Capture the cell that displays the provided text and extract its (X, Y) central coordinate. 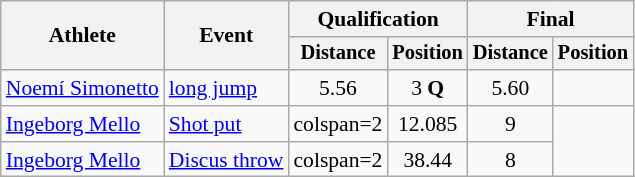
Shot put (226, 124)
5.56 (338, 88)
Final (550, 19)
colspan=2 (338, 124)
Qualification (378, 19)
9 (510, 124)
Noemí Simonetto (82, 88)
Ingeborg Mello (82, 124)
Athlete (82, 36)
long jump (226, 88)
Event (226, 36)
5.60 (510, 88)
3 Q (427, 88)
12.085 (427, 124)
